Identify which cell holds the provided text, then report its (x, y) central coordinate. 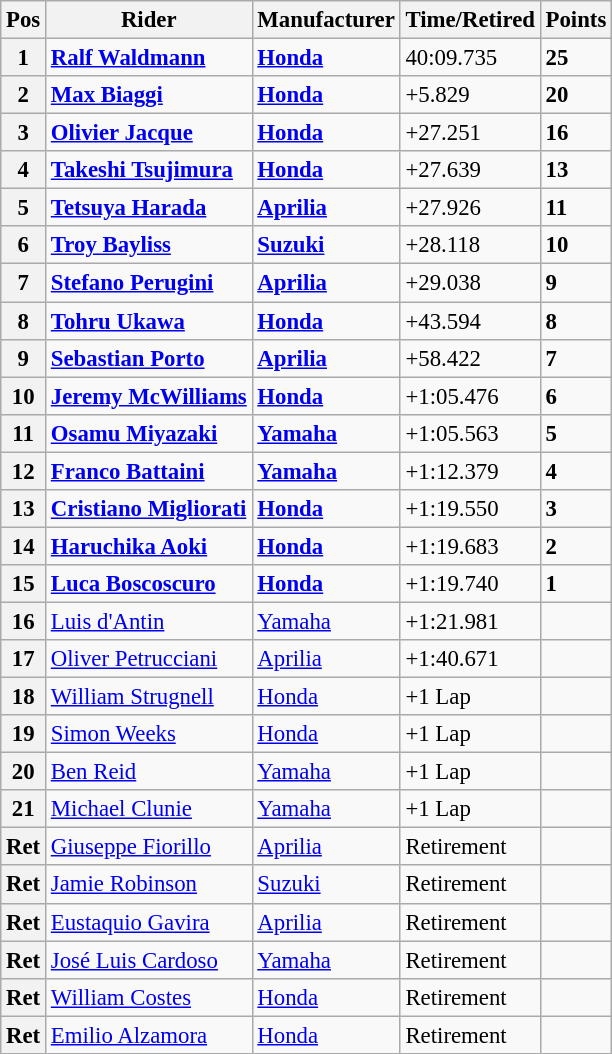
Eustaquio Gavira (150, 922)
+27.251 (470, 133)
Cristiano Migliorati (150, 509)
Troy Bayliss (150, 245)
Max Biaggi (150, 95)
William Strugnell (150, 697)
25 (576, 58)
+1:21.981 (470, 621)
21 (24, 809)
Tohru Ukawa (150, 321)
12 (24, 471)
+28.118 (470, 245)
Osamu Miyazaki (150, 433)
Stefano Perugini (150, 283)
Giuseppe Fiorillo (150, 847)
+43.594 (470, 321)
Manufacturer (326, 20)
+27.639 (470, 170)
Ben Reid (150, 772)
Michael Clunie (150, 809)
+27.926 (470, 208)
+29.038 (470, 283)
+58.422 (470, 358)
Luis d'Antin (150, 621)
+1:19.550 (470, 509)
17 (24, 659)
Time/Retired (470, 20)
Luca Boscoscuro (150, 584)
18 (24, 697)
Emilio Alzamora (150, 1035)
Franco Battaini (150, 471)
Pos (24, 20)
Olivier Jacque (150, 133)
+5.829 (470, 95)
Haruchika Aoki (150, 546)
Oliver Petrucciani (150, 659)
+1:19.740 (470, 584)
Jeremy McWilliams (150, 396)
William Costes (150, 997)
José Luis Cardoso (150, 960)
Points (576, 20)
Jamie Robinson (150, 885)
+1:05.563 (470, 433)
+1:40.671 (470, 659)
Ralf Waldmann (150, 58)
Sebastian Porto (150, 358)
Takeshi Tsujimura (150, 170)
+1:19.683 (470, 546)
+1:05.476 (470, 396)
40:09.735 (470, 58)
14 (24, 546)
19 (24, 734)
Tetsuya Harada (150, 208)
Rider (150, 20)
Simon Weeks (150, 734)
15 (24, 584)
+1:12.379 (470, 471)
